Output the [X, Y] coordinate of the center of the cell containing the given text.  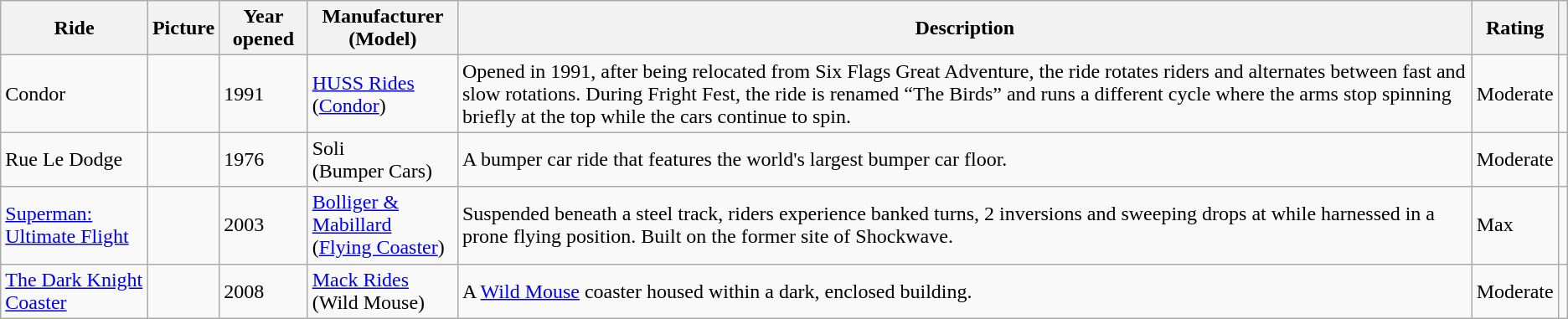
2008 [264, 291]
A bumper car ride that features the world's largest bumper car floor. [965, 159]
Condor [75, 94]
Rue Le Dodge [75, 159]
Max [1514, 225]
Rating [1514, 28]
Bolliger & Mabillard(Flying Coaster) [382, 225]
Soli(Bumper Cars) [382, 159]
Description [965, 28]
1976 [264, 159]
Manufacturer(Model) [382, 28]
1991 [264, 94]
HUSS Rides(Condor) [382, 94]
2003 [264, 225]
A Wild Mouse coaster housed within a dark, enclosed building. [965, 291]
Year opened [264, 28]
The Dark Knight Coaster [75, 291]
Picture [183, 28]
Ride [75, 28]
Mack Rides(Wild Mouse) [382, 291]
Superman: Ultimate Flight [75, 225]
